From the cell containing the given text, extract its center point as (x, y) coordinate. 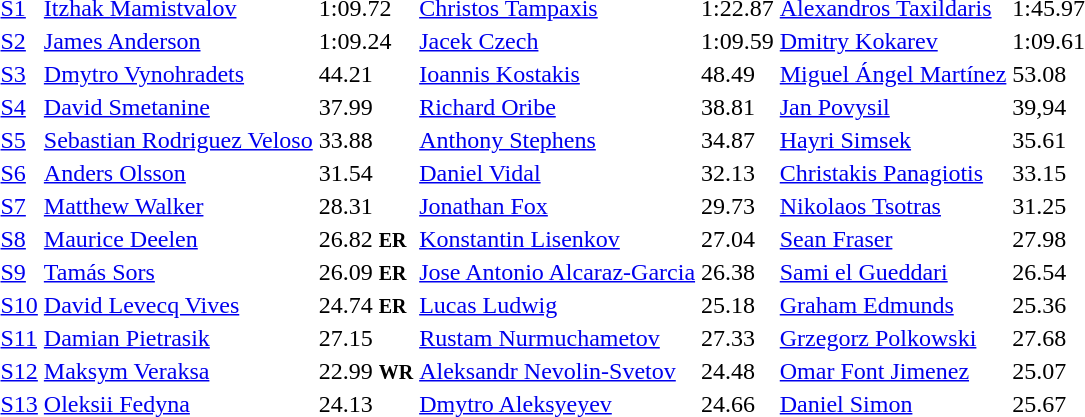
27.15 (366, 338)
37.99 (366, 107)
24.48 (738, 371)
Matthew Walker (178, 206)
Lucas Ludwig (558, 305)
Maksym Veraksa (178, 371)
44.21 (366, 74)
Maurice Deelen (178, 239)
Rustam Nurmuchametov (558, 338)
Damian Pietrasik (178, 338)
Konstantin Lisenkov (558, 239)
34.87 (738, 140)
Ioannis Kostakis (558, 74)
38.81 (738, 107)
James Anderson (178, 41)
Miguel Ángel Martínez (893, 74)
1:09.24 (366, 41)
David Smetanine (178, 107)
Dmytro Vynohradets (178, 74)
Daniel Vidal (558, 173)
Jacek Czech (558, 41)
Sean Fraser (893, 239)
Jan Povysil (893, 107)
Aleksandr Nevolin-Svetov (558, 371)
Christakis Panagiotis (893, 173)
26.38 (738, 272)
31.54 (366, 173)
25.18 (738, 305)
Hayri Simsek (893, 140)
22.99 WR (366, 371)
Dmitry Kokarev (893, 41)
Omar Font Jimenez (893, 371)
1:09.59 (738, 41)
32.13 (738, 173)
Anders Olsson (178, 173)
27.04 (738, 239)
27.33 (738, 338)
Sami el Gueddari (893, 272)
Tamás Sors (178, 272)
26.09 ER (366, 272)
Nikolaos Tsotras (893, 206)
Richard Oribe (558, 107)
David Levecq Vives (178, 305)
33.88 (366, 140)
Sebastian Rodriguez Veloso (178, 140)
24.74 ER (366, 305)
Grzegorz Polkowski (893, 338)
Graham Edmunds (893, 305)
48.49 (738, 74)
29.73 (738, 206)
Anthony Stephens (558, 140)
26.82 ER (366, 239)
Jonathan Fox (558, 206)
28.31 (366, 206)
Jose Antonio Alcaraz-Garcia (558, 272)
